Find where the given text appears and provide that cell's center as [X, Y] coordinate. 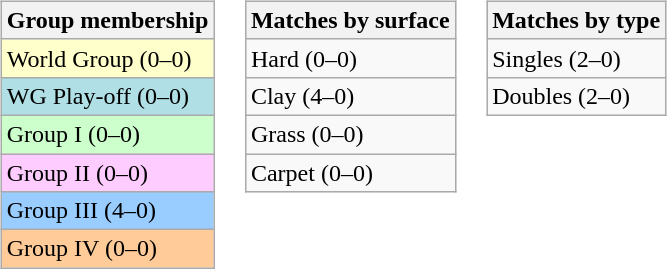
Hard (0–0) [350, 58]
Clay (4–0) [350, 96]
Group membership [108, 20]
Group I (0–0) [108, 134]
Group III (4–0) [108, 211]
Singles (2–0) [576, 58]
Group II (0–0) [108, 173]
Group IV (0–0) [108, 249]
Matches by surface [350, 20]
Doubles (2–0) [576, 96]
World Group (0–0) [108, 58]
Matches by type [576, 20]
WG Play-off (0–0) [108, 96]
Carpet (0–0) [350, 173]
Grass (0–0) [350, 134]
